For the text-containing cell, return its midpoint in [x, y] coordinate format. 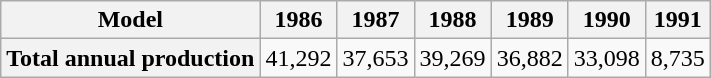
1987 [376, 20]
41,292 [298, 58]
37,653 [376, 58]
1989 [530, 20]
1991 [678, 20]
8,735 [678, 58]
1990 [606, 20]
1988 [452, 20]
39,269 [452, 58]
36,882 [530, 58]
1986 [298, 20]
Total annual production [130, 58]
33,098 [606, 58]
Model [130, 20]
